Extract the (x, y) coordinate from the center of the cell holding the provided text.  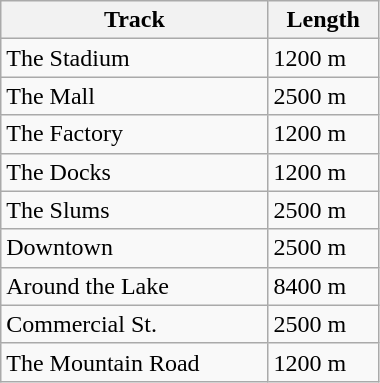
The Mountain Road (134, 362)
8400 m (323, 286)
Around the Lake (134, 286)
Length (323, 20)
The Slums (134, 210)
The Docks (134, 172)
Track (134, 20)
Commercial St. (134, 324)
Downtown (134, 248)
The Mall (134, 96)
The Stadium (134, 58)
The Factory (134, 134)
